Output the [X, Y] coordinate of the center of the cell containing the given text.  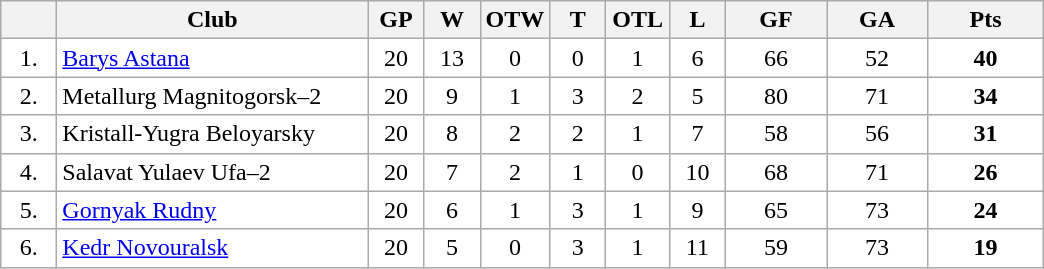
31 [986, 134]
58 [776, 134]
Barys Astana [212, 58]
6. [29, 248]
4. [29, 172]
13 [452, 58]
Metallurg Magnitogorsk–2 [212, 96]
65 [776, 210]
11 [697, 248]
68 [776, 172]
10 [697, 172]
19 [986, 248]
Club [212, 20]
8 [452, 134]
L [697, 20]
OTW [515, 20]
52 [876, 58]
40 [986, 58]
OTL [638, 20]
2. [29, 96]
59 [776, 248]
1. [29, 58]
66 [776, 58]
80 [776, 96]
Salavat Yulaev Ufa–2 [212, 172]
Pts [986, 20]
GA [876, 20]
3. [29, 134]
GP [396, 20]
Gornyak Rudny [212, 210]
24 [986, 210]
26 [986, 172]
56 [876, 134]
GF [776, 20]
5. [29, 210]
Kristall-Yugra Beloyarsky [212, 134]
34 [986, 96]
W [452, 20]
Kedr Novouralsk [212, 248]
T [578, 20]
